Extract the (X, Y) coordinate from the center of the cell holding the provided text.  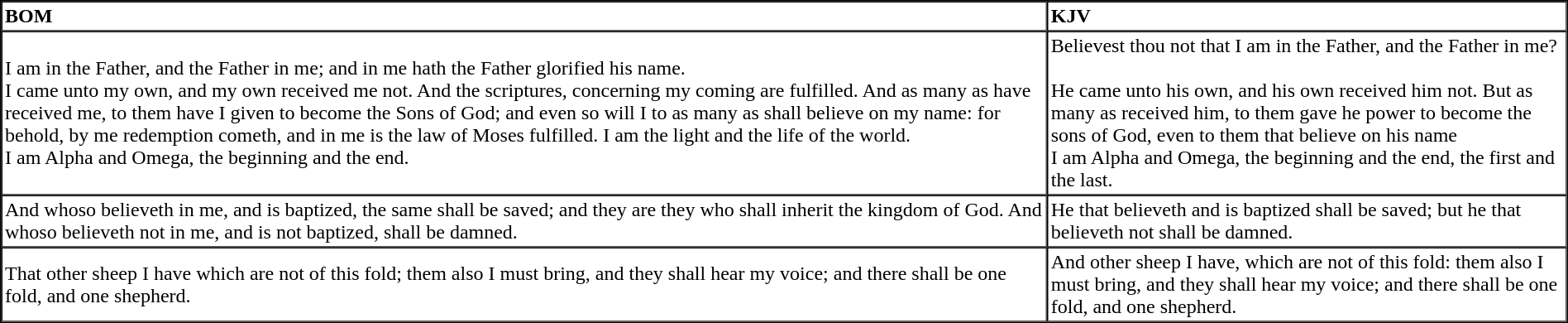
KJV (1307, 17)
He that believeth and is baptized shall be saved; but he that believeth not shall be damned. (1307, 222)
BOM (524, 17)
